Scan for the cell matching the given text and deliver its (x, y) coordinate at center. 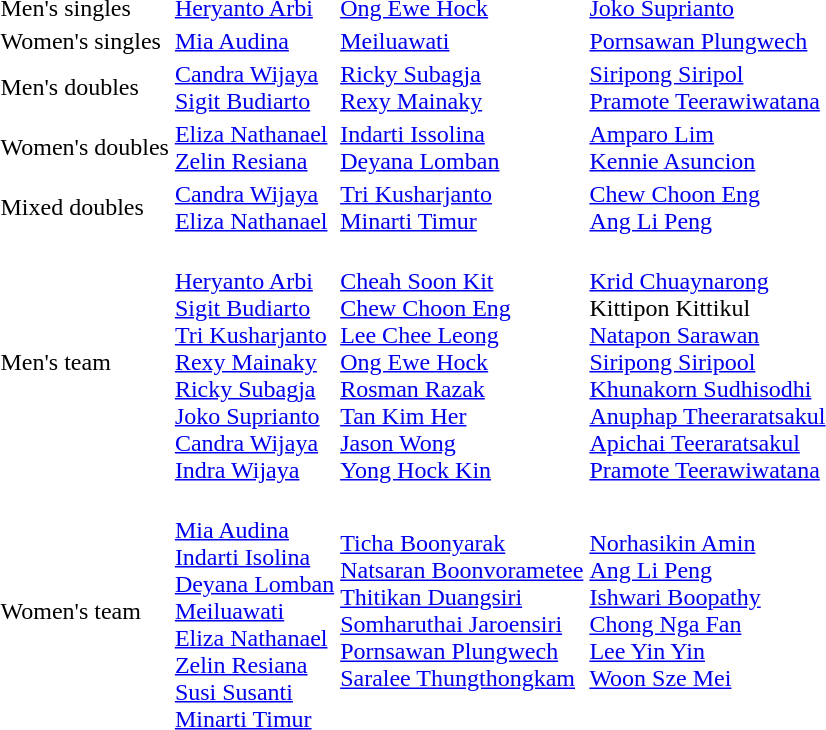
Candra Wijaya Eliza Nathanael (254, 208)
Cheah Soon Kit Chew Choon Eng Lee Chee Leong Ong Ewe Hock Rosman Razak Tan Kim Her Jason Wong Yong Hock Kin (462, 362)
Tri Kusharjanto Minarti Timur (462, 208)
Candra Wijaya Sigit Budiarto (254, 88)
Mia Audina (254, 41)
Meiluawati (462, 41)
Heryanto Arbi Sigit Budiarto Tri Kusharjanto Rexy Mainaky Ricky Subagja Joko Suprianto Candra Wijaya Indra Wijaya (254, 362)
Ricky Subagja Rexy Mainaky (462, 88)
Eliza Nathanael Zelin Resiana (254, 148)
Indarti Issolina Deyana Lomban (462, 148)
